Find where the given text appears and provide that cell's center as (X, Y) coordinate. 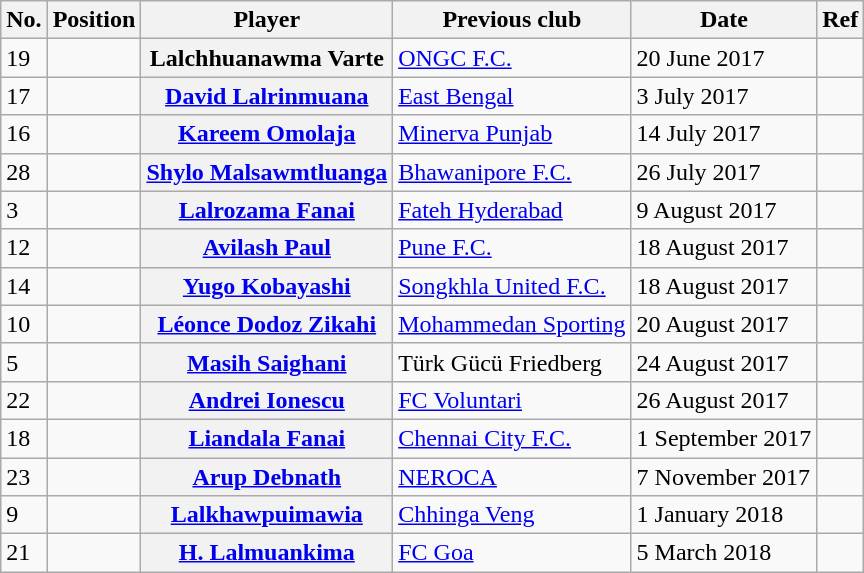
East Bengal (512, 96)
David Lalrinmuana (267, 96)
7 November 2017 (724, 477)
5 March 2018 (724, 553)
Yugo Kobayashi (267, 286)
FC Voluntari (512, 400)
Chhinga Veng (512, 515)
18 (24, 438)
FC Goa (512, 553)
20 June 2017 (724, 58)
28 (24, 172)
Pune F.C. (512, 248)
No. (24, 20)
Avilash Paul (267, 248)
Previous club (512, 20)
Position (94, 20)
17 (24, 96)
Türk Gücü Friedberg (512, 362)
Date (724, 20)
Player (267, 20)
Masih Saighani (267, 362)
Shylo Malsawmtluanga (267, 172)
23 (24, 477)
Kareem Omolaja (267, 134)
26 August 2017 (724, 400)
Andrei Ionescu (267, 400)
5 (24, 362)
21 (24, 553)
Mohammedan Sporting (512, 324)
Lalkhawpuimawia (267, 515)
ONGC F.C. (512, 58)
Liandala Fanai (267, 438)
Fateh Hyderabad (512, 210)
Minerva Punjab (512, 134)
16 (24, 134)
Lalchhuanawma Varte (267, 58)
Chennai City F.C. (512, 438)
Léonce Dodoz Zikahi (267, 324)
10 (24, 324)
19 (24, 58)
H. Lalmuankima (267, 553)
9 August 2017 (724, 210)
14 July 2017 (724, 134)
3 (24, 210)
Songkhla United F.C. (512, 286)
14 (24, 286)
20 August 2017 (724, 324)
Lalrozama Fanai (267, 210)
22 (24, 400)
NEROCA (512, 477)
Ref (840, 20)
26 July 2017 (724, 172)
12 (24, 248)
Arup Debnath (267, 477)
1 September 2017 (724, 438)
1 January 2018 (724, 515)
3 July 2017 (724, 96)
Bhawanipore F.C. (512, 172)
24 August 2017 (724, 362)
9 (24, 515)
